Provide the [X, Y] coordinate of the cell's center where the given text is located.  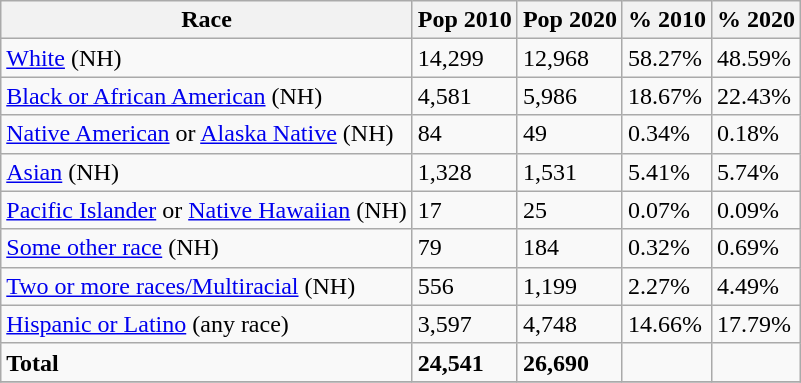
% 2010 [666, 20]
26,690 [570, 362]
% 2020 [756, 20]
Race [207, 20]
1,199 [570, 286]
0.09% [756, 210]
0.34% [666, 134]
14,299 [464, 58]
4.49% [756, 286]
Pop 2020 [570, 20]
Some other race (NH) [207, 248]
18.67% [666, 96]
White (NH) [207, 58]
4,581 [464, 96]
25 [570, 210]
Asian (NH) [207, 172]
184 [570, 248]
Black or African American (NH) [207, 96]
14.66% [666, 324]
Native American or Alaska Native (NH) [207, 134]
12,968 [570, 58]
17.79% [756, 324]
5,986 [570, 96]
24,541 [464, 362]
0.18% [756, 134]
556 [464, 286]
58.27% [666, 58]
Hispanic or Latino (any race) [207, 324]
48.59% [756, 58]
3,597 [464, 324]
79 [464, 248]
Total [207, 362]
49 [570, 134]
4,748 [570, 324]
84 [464, 134]
1,328 [464, 172]
1,531 [570, 172]
17 [464, 210]
Pop 2010 [464, 20]
0.07% [666, 210]
5.74% [756, 172]
2.27% [666, 286]
5.41% [666, 172]
0.69% [756, 248]
Pacific Islander or Native Hawaiian (NH) [207, 210]
Two or more races/Multiracial (NH) [207, 286]
22.43% [756, 96]
0.32% [666, 248]
